Scan for the cell matching the given text and deliver its (x, y) coordinate at center. 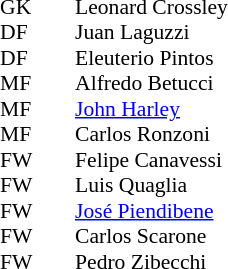
Juan Laguzzi (152, 33)
Luis Quaglia (152, 185)
José Piendibene (152, 211)
Eleuterio Pintos (152, 58)
Carlos Ronzoni (152, 135)
John Harley (152, 109)
Carlos Scarone (152, 237)
Alfredo Betucci (152, 83)
Felipe Canavessi (152, 160)
